Identify which cell holds the provided text, then report its (X, Y) central coordinate. 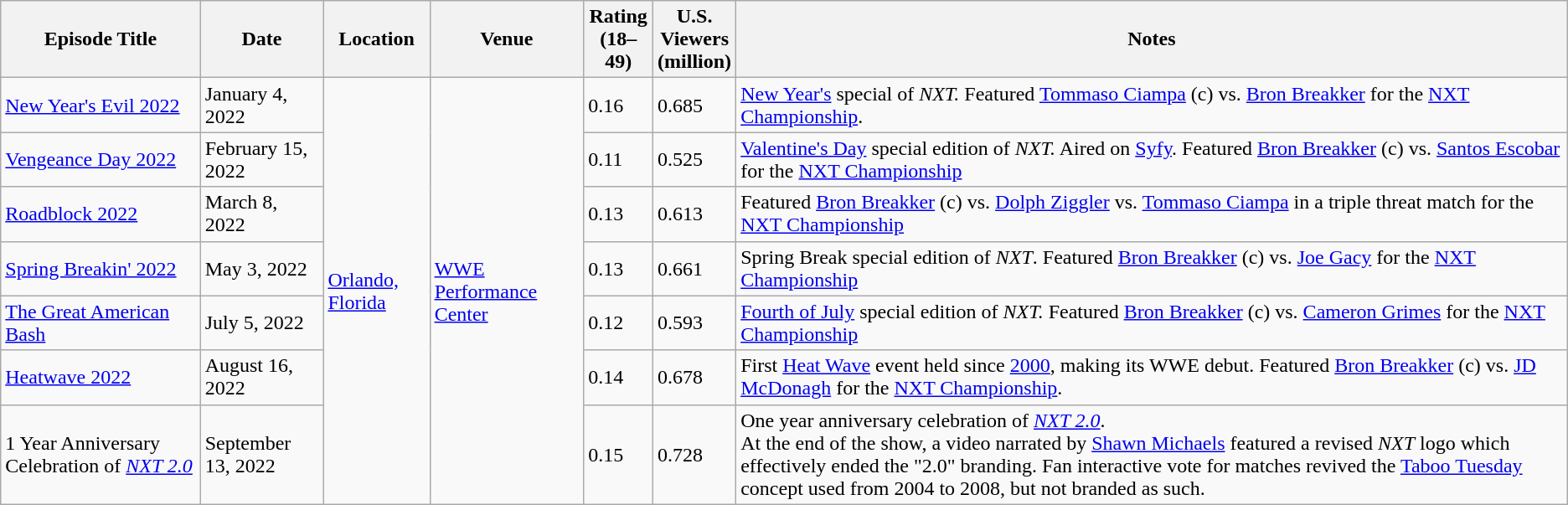
Date (261, 39)
Valentine's Day special edition of NXT. Aired on Syfy. Featured Bron Breakker (c) vs. Santos Escobar for the NXT Championship (1153, 159)
0.678 (695, 377)
0.525 (695, 159)
Heatwave 2022 (101, 377)
0.685 (695, 106)
Location (377, 39)
0.728 (695, 454)
WWE Performance Center (507, 291)
February 15, 2022 (261, 159)
Venue (507, 39)
Featured Bron Breakker (c) vs. Dolph Ziggler vs. Tommaso Ciampa in a triple threat match for the NXT Championship (1153, 214)
0.11 (618, 159)
New Year's Evil 2022 (101, 106)
New Year's special of NXT. Featured Tommaso Ciampa (c) vs. Bron Breakker for the NXT Championship. (1153, 106)
0.16 (618, 106)
July 5, 2022 (261, 323)
March 8, 2022 (261, 214)
U.S.Viewers(million) (695, 39)
Spring Breakin' 2022 (101, 268)
1 Year Anniversary Celebration of NXT 2.0 (101, 454)
August 16, 2022 (261, 377)
Spring Break special edition of NXT. Featured Bron Breakker (c) vs. Joe Gacy for the NXT Championship (1153, 268)
0.661 (695, 268)
Episode Title (101, 39)
The Great American Bash (101, 323)
0.15 (618, 454)
Vengeance Day 2022 (101, 159)
May 3, 2022 (261, 268)
Notes (1153, 39)
0.593 (695, 323)
September 13, 2022 (261, 454)
0.12 (618, 323)
Orlando, Florida (377, 291)
January 4, 2022 (261, 106)
Roadblock 2022 (101, 214)
0.613 (695, 214)
0.14 (618, 377)
Fourth of July special edition of NXT. Featured Bron Breakker (c) vs. Cameron Grimes for the NXT Championship (1153, 323)
First Heat Wave event held since 2000, making its WWE debut. Featured Bron Breakker (c) vs. JD McDonagh for the NXT Championship. (1153, 377)
Rating(18–49) (618, 39)
